Provide the [x, y] coordinate of the cell's center where the given text is located.  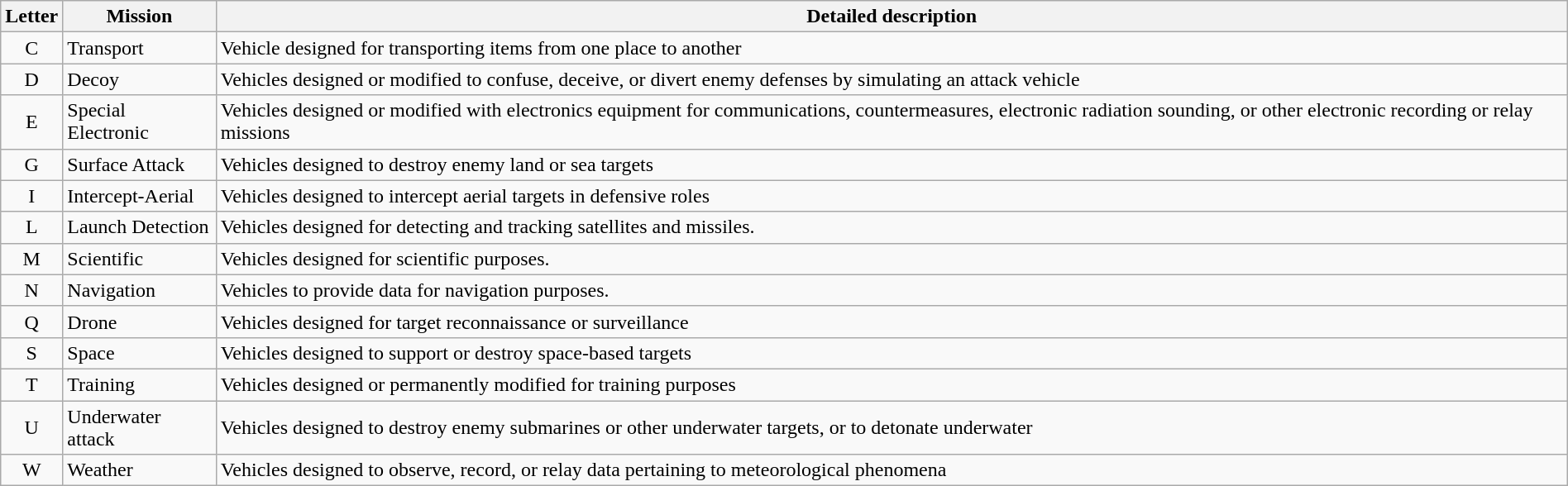
Vehicles designed for scientific purposes. [892, 259]
Vehicles designed or modified to confuse, deceive, or divert enemy defenses by simulating an attack vehicle [892, 79]
Vehicles designed to destroy enemy land or sea targets [892, 164]
Weather [139, 470]
Vehicles designed for detecting and tracking satellites and missiles. [892, 227]
Vehicles designed to support or destroy space-based targets [892, 353]
Mission [139, 17]
Special Electronic [139, 122]
W [31, 470]
I [31, 196]
Vehicles to provide data for navigation purposes. [892, 290]
C [31, 48]
S [31, 353]
Q [31, 322]
Scientific [139, 259]
N [31, 290]
Transport [139, 48]
Space [139, 353]
Navigation [139, 290]
Detailed description [892, 17]
Vehicles designed for target reconnaissance or surveillance [892, 322]
Underwater attack [139, 426]
Intercept-Aerial [139, 196]
Vehicles designed or permanently modified for training purposes [892, 384]
T [31, 384]
Training [139, 384]
Launch Detection [139, 227]
M [31, 259]
Vehicle designed for transporting items from one place to another [892, 48]
Letter [31, 17]
D [31, 79]
E [31, 122]
G [31, 164]
L [31, 227]
Vehicles designed to destroy enemy submarines or other underwater targets, or to detonate underwater [892, 426]
Vehicles designed to observe, record, or relay data pertaining to meteorological phenomena [892, 470]
Surface Attack [139, 164]
Drone [139, 322]
Vehicles designed to intercept aerial targets in defensive roles [892, 196]
Decoy [139, 79]
U [31, 426]
